Scan for the cell matching the given text and deliver its (x, y) coordinate at center. 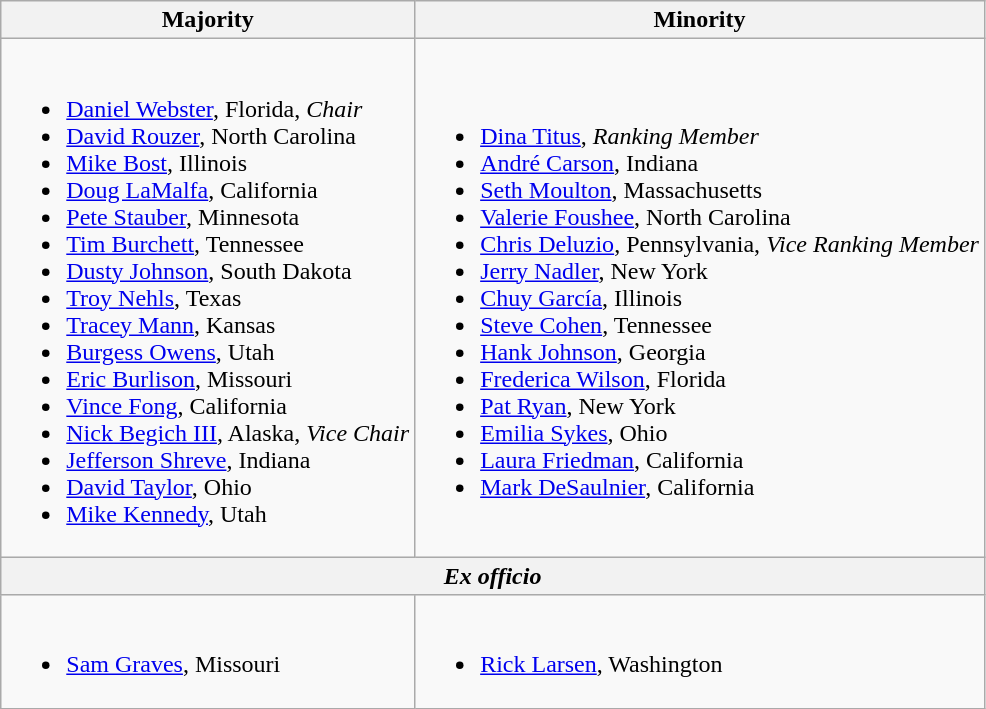
Ex officio (493, 576)
Rick Larsen, Washington (700, 652)
Majority (208, 20)
Sam Graves, Missouri (208, 652)
Minority (700, 20)
